Determine the [x, y] coordinate at the center of the cell enclosing the given text.  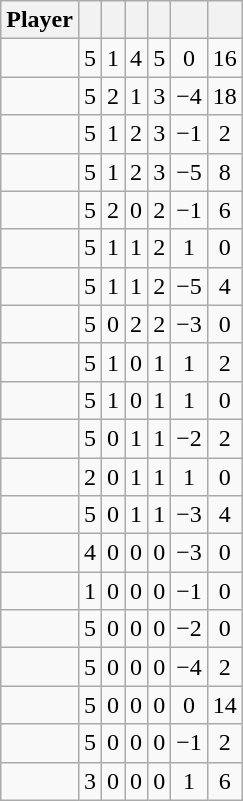
18 [224, 96]
14 [224, 705]
Player [40, 20]
8 [224, 172]
16 [224, 58]
